Locate the cell with the specified text and output its [X, Y] center coordinate. 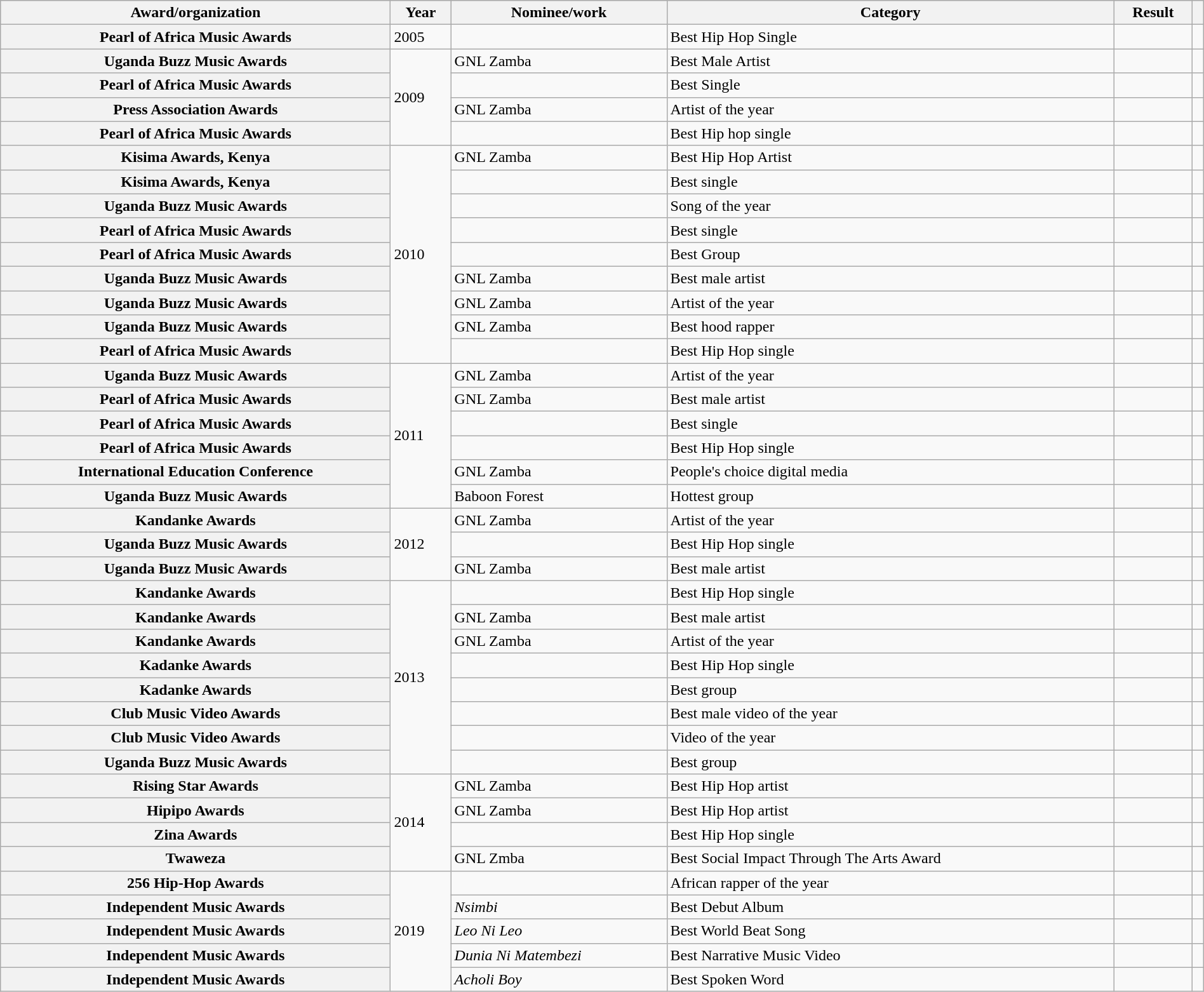
2011 [420, 436]
Best Male Artist [890, 61]
Best Hip Hop Artist [890, 158]
Rising Star Awards [196, 786]
Press Association Awards [196, 109]
Leo Ni Leo [559, 931]
Category [890, 13]
Song of the year [890, 206]
Zina Awards [196, 834]
Best Hip hop single [890, 133]
Best Spoken Word [890, 979]
Result [1153, 13]
Best World Beat Song [890, 931]
Dunia Ni Matembezi [559, 955]
Best Group [890, 254]
Baboon Forest [559, 496]
Acholi Boy [559, 979]
Nominee/work [559, 13]
2010 [420, 254]
Twaweza [196, 859]
International Education Conference [196, 472]
Best Hip Hop Single [890, 37]
Best Narrative Music Video [890, 955]
2014 [420, 822]
Best hood rapper [890, 327]
2013 [420, 677]
Nsimbi [559, 907]
2005 [420, 37]
2019 [420, 931]
256 Hip-Hop Awards [196, 883]
Award/organization [196, 13]
African rapper of the year [890, 883]
Video of the year [890, 738]
Best Social Impact Through The Arts Award [890, 859]
Hottest group [890, 496]
2012 [420, 544]
2009 [420, 97]
Best male video of the year [890, 714]
People's choice digital media [890, 472]
Best Debut Album [890, 907]
Year [420, 13]
Hipipo Awards [196, 810]
GNL Zmba [559, 859]
Best Single [890, 85]
